For the text-containing cell, return its midpoint in [X, Y] coordinate format. 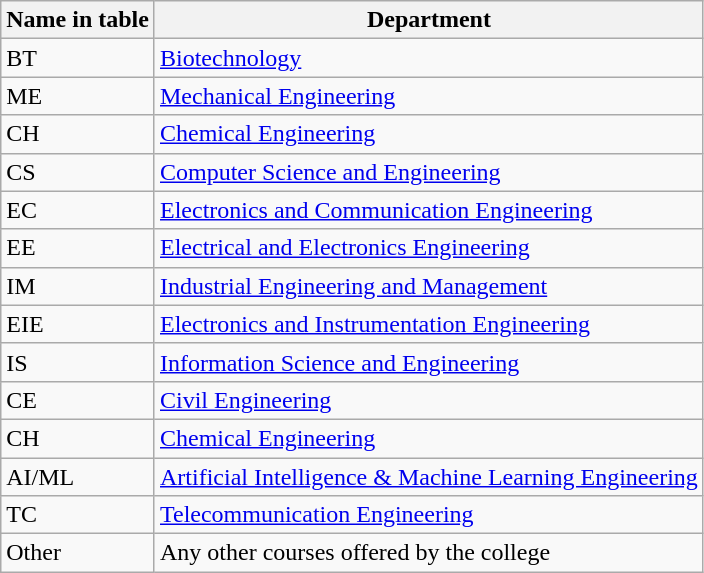
Any other courses offered by the college [428, 553]
Artificial Intelligence & Machine Learning Engineering [428, 477]
EIE [78, 324]
EC [78, 210]
Mechanical Engineering [428, 96]
Department [428, 20]
BT [78, 58]
TC [78, 515]
Information Science and Engineering [428, 362]
IM [78, 286]
EE [78, 248]
Computer Science and Engineering [428, 172]
Biotechnology [428, 58]
ME [78, 96]
CS [78, 172]
CE [78, 400]
AI/ML [78, 477]
IS [78, 362]
Other [78, 553]
Electronics and Instrumentation Engineering [428, 324]
Name in table [78, 20]
Civil Engineering [428, 400]
Industrial Engineering and Management [428, 286]
Electrical and Electronics Engineering [428, 248]
Electronics and Communication Engineering [428, 210]
Telecommunication Engineering [428, 515]
